Determine the (x, y) coordinate at the center of the cell enclosing the given text.  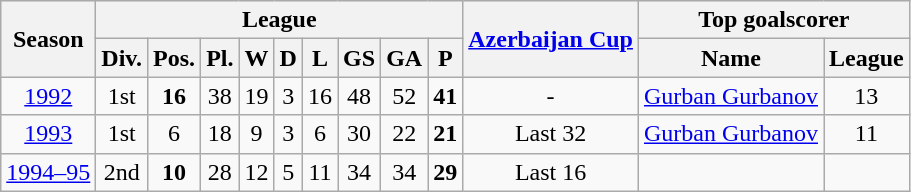
P (446, 58)
22 (404, 134)
12 (256, 172)
- (551, 96)
Top goalscorer (774, 20)
Azerbaijan Cup (551, 39)
1994–95 (48, 172)
D (288, 58)
48 (360, 96)
28 (220, 172)
13 (867, 96)
9 (256, 134)
1993 (48, 134)
Pos. (174, 58)
10 (174, 172)
Name (730, 58)
29 (446, 172)
2nd (122, 172)
W (256, 58)
Pl. (220, 58)
1992 (48, 96)
Div. (122, 58)
Last 16 (551, 172)
18 (220, 134)
19 (256, 96)
38 (220, 96)
L (320, 58)
GS (360, 58)
41 (446, 96)
30 (360, 134)
5 (288, 172)
Last 32 (551, 134)
21 (446, 134)
Season (48, 39)
GA (404, 58)
52 (404, 96)
